Scan for the cell matching the given text and deliver its (x, y) coordinate at center. 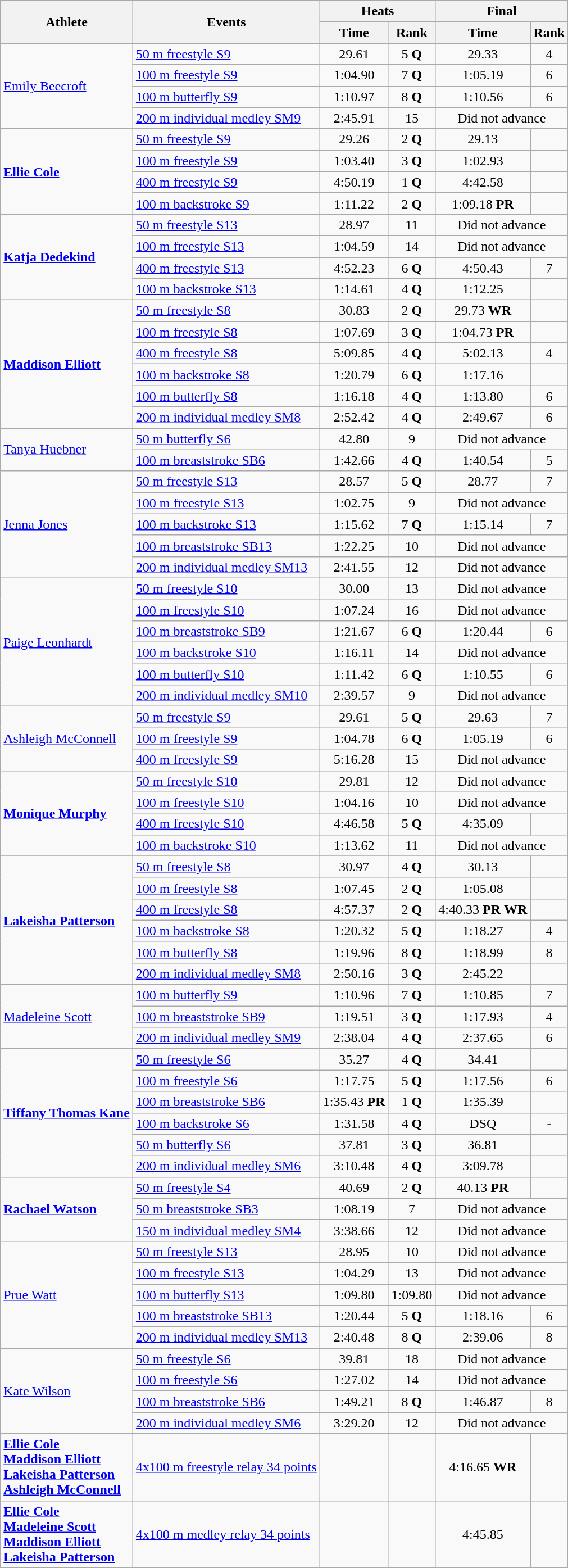
2:50.16 (354, 974)
1:21.67 (354, 632)
3:38.66 (354, 1230)
1:02.93 (483, 161)
1:04.73 PR (483, 332)
30.00 (354, 588)
28.97 (354, 225)
5:16.28 (354, 760)
Athlete (67, 22)
2:41.55 (354, 567)
30.83 (354, 311)
1:18.99 (483, 953)
1:40.54 (483, 460)
1:14.61 (354, 289)
4:50.43 (483, 268)
1:11.42 (354, 674)
4:16.65 WR (483, 1467)
1:08.19 (354, 1209)
40.69 (354, 1188)
29.63 (483, 717)
5:02.13 (483, 354)
Ellie Cole (67, 171)
1:04.78 (354, 738)
4:52.23 (354, 268)
Tiffany Thomas Kane (67, 1113)
1:07.69 (354, 332)
4:50.19 (354, 182)
1:10.55 (483, 674)
29.13 (483, 139)
150 m individual medley SM4 (226, 1230)
18 (412, 1359)
Emily Beecroft (67, 86)
4:46.58 (354, 824)
2:45.22 (483, 974)
4:42.58 (483, 182)
1:07.24 (354, 610)
29.81 (354, 781)
50 m freestyle S4 (226, 1188)
1:31.58 (354, 1123)
400 m freestyle S13 (226, 268)
1:35.43 PR (354, 1102)
36.81 (483, 1145)
1:12.25 (483, 289)
200 m individual medley SM10 (226, 696)
1:20.79 (354, 375)
1:05.08 (483, 888)
16 (412, 610)
35.27 (354, 1059)
2:40.48 (354, 1338)
28.77 (483, 482)
Rachael Watson (67, 1209)
39.81 (354, 1359)
1:10.96 (354, 995)
DSQ (483, 1123)
3:10.48 (354, 1166)
1:16.11 (354, 653)
3:09.78 (483, 1166)
2:52.42 (354, 418)
- (549, 1123)
1:13.62 (354, 845)
Ellie Cole Madeleine Scott Maddison ElliottLakeisha Patterson (67, 1534)
1:04.16 (354, 803)
4:45.85 (483, 1534)
Ashleigh McConnell (67, 738)
1:17.16 (483, 375)
1:10.97 (354, 97)
4:57.37 (354, 909)
1:15.14 (483, 524)
1:16.18 (354, 396)
2:38.04 (354, 1038)
Events (226, 22)
Final (502, 11)
Katja Dedekind (67, 257)
Monique Murphy (67, 813)
1:11.22 (354, 203)
400 m freestyle S10 (226, 824)
30.13 (483, 867)
Prue Watt (67, 1294)
50 m breaststroke SB3 (226, 1209)
2:39.57 (354, 696)
37.81 (354, 1145)
1:42.66 (354, 460)
29.33 (483, 54)
1:17.93 (483, 1017)
1:03.40 (354, 161)
1:17.75 (354, 1081)
1:19.96 (354, 953)
2:37.65 (483, 1038)
1:04.29 (354, 1273)
1:13.80 (483, 396)
30.97 (354, 867)
1:27.02 (354, 1380)
100 m backstroke S6 (226, 1123)
1:10.56 (483, 97)
1:46.87 (483, 1402)
1:10.85 (483, 995)
Lakeisha Patterson (67, 920)
4:40.33 PR WR (483, 909)
28.95 (354, 1252)
40.13 PR (483, 1188)
1:17.56 (483, 1081)
100 m butterfly S13 (226, 1294)
100 m backstroke S9 (226, 203)
42.80 (354, 439)
1:09.18 PR (483, 203)
1:07.45 (354, 888)
4:35.09 (483, 824)
1:22.25 (354, 546)
Ellie ColeMaddison ElliottLakeisha PattersonAshleigh McConnell (67, 1467)
34.41 (483, 1059)
1:04.90 (354, 75)
1:19.51 (354, 1017)
100 m butterfly S10 (226, 674)
5 (549, 460)
1:20.32 (354, 931)
Tanya Huebner (67, 450)
Madeleine Scott (67, 1017)
1:04.59 (354, 246)
1:02.75 (354, 503)
1:49.21 (354, 1402)
2:39.06 (483, 1338)
2:45.91 (354, 118)
1:18.27 (483, 931)
Maddison Elliott (67, 364)
Heats (378, 11)
3:29.20 (354, 1423)
29.26 (354, 139)
29.73 WR (483, 311)
28.57 (354, 482)
5:09.85 (354, 354)
4x100 m medley relay 34 points (226, 1534)
1:15.62 (354, 524)
4x100 m freestyle relay 34 points (226, 1467)
Kate Wilson (67, 1391)
2:49.67 (483, 418)
1:18.16 (483, 1316)
1:35.39 (483, 1102)
Paige Leonhardt (67, 642)
Jenna Jones (67, 524)
